Determine the (x, y) coordinate at the center of the cell enclosing the given text.  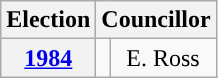
E. Ross (163, 58)
1984 (48, 58)
Councillor (156, 20)
Election (48, 20)
